Provide the [x, y] coordinate of the cell's center where the given text is located.  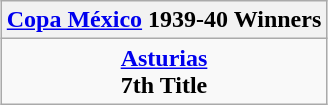
Copa México 1939-40 Winners [164, 20]
Asturias7th Title [164, 72]
